Return the (X, Y) coordinate for the center point of the cell that contains the specified text.  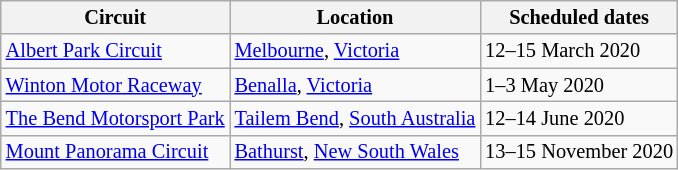
The Bend Motorsport Park (116, 118)
12–15 March 2020 (579, 51)
1–3 May 2020 (579, 85)
Albert Park Circuit (116, 51)
Location (356, 17)
Circuit (116, 17)
13–15 November 2020 (579, 152)
Mount Panorama Circuit (116, 152)
Bathurst, New South Wales (356, 152)
Scheduled dates (579, 17)
12–14 June 2020 (579, 118)
Benalla, Victoria (356, 85)
Winton Motor Raceway (116, 85)
Melbourne, Victoria (356, 51)
Tailem Bend, South Australia (356, 118)
